Output the (X, Y) coordinate of the center of the cell containing the given text.  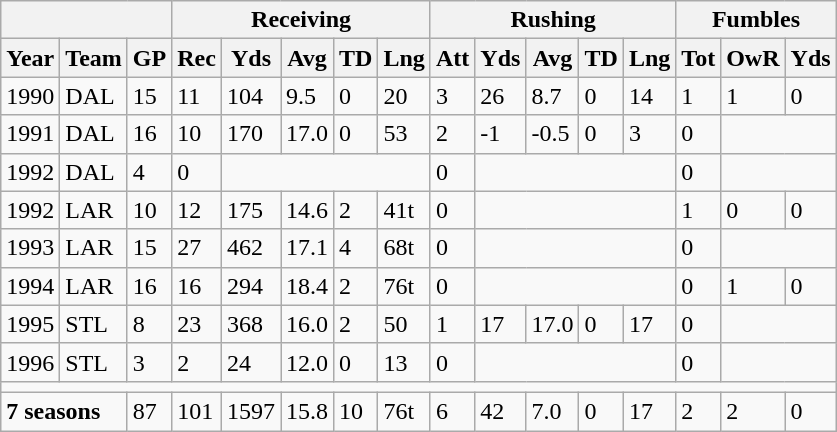
368 (250, 324)
12.0 (306, 362)
27 (197, 248)
OwR (753, 58)
Rushing (552, 20)
Att (452, 58)
7 seasons (64, 411)
23 (197, 324)
9.5 (306, 96)
175 (250, 210)
17.1 (306, 248)
24 (250, 362)
1993 (30, 248)
8 (149, 324)
101 (197, 411)
68t (404, 248)
462 (250, 248)
11 (197, 96)
Fumbles (756, 20)
87 (149, 411)
14.6 (306, 210)
53 (404, 134)
42 (500, 411)
Tot (698, 58)
-1 (500, 134)
50 (404, 324)
12 (197, 210)
Receiving (302, 20)
6 (452, 411)
7.0 (552, 411)
18.4 (306, 286)
41t (404, 210)
104 (250, 96)
16.0 (306, 324)
1597 (250, 411)
14 (649, 96)
26 (500, 96)
1994 (30, 286)
170 (250, 134)
Team (94, 58)
1990 (30, 96)
294 (250, 286)
1996 (30, 362)
15.8 (306, 411)
1991 (30, 134)
13 (404, 362)
Rec (197, 58)
GP (149, 58)
8.7 (552, 96)
Year (30, 58)
1995 (30, 324)
20 (404, 96)
-0.5 (552, 134)
